Output the [X, Y] coordinate of the center of the cell containing the given text.  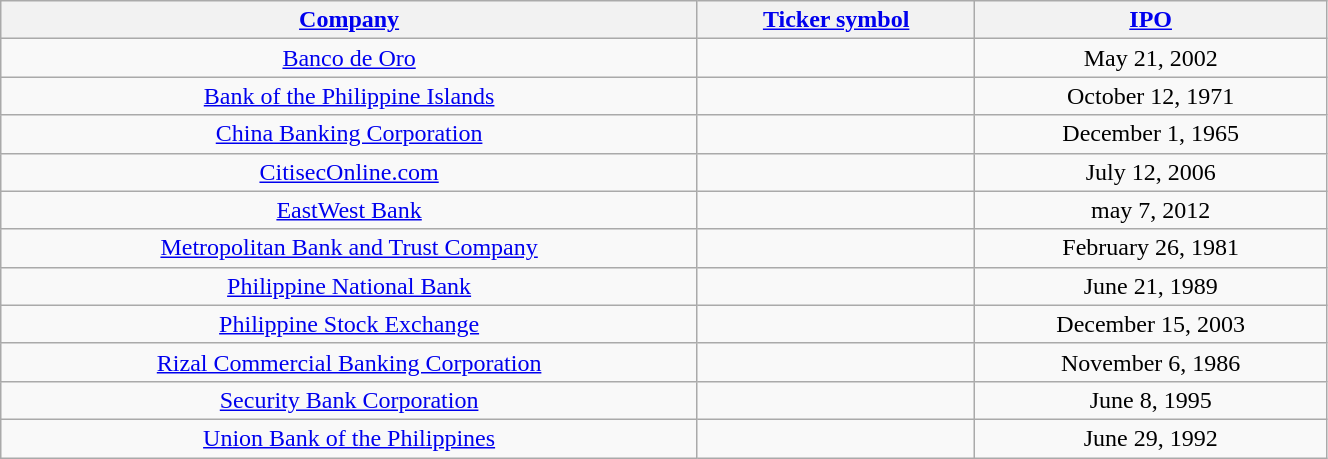
Ticker symbol [836, 20]
June 8, 1995 [1151, 400]
November 6, 1986 [1151, 362]
June 21, 1989 [1151, 286]
February 26, 1981 [1151, 248]
Philippine Stock Exchange [350, 324]
October 12, 1971 [1151, 96]
Bank of the Philippine Islands [350, 96]
Company [350, 20]
CitisecOnline.com [350, 172]
July 12, 2006 [1151, 172]
Philippine National Bank [350, 286]
China Banking Corporation [350, 134]
may 7, 2012 [1151, 210]
IPO [1151, 20]
Union Bank of the Philippines [350, 438]
May 21, 2002 [1151, 58]
Banco de Oro [350, 58]
December 15, 2003 [1151, 324]
June 29, 1992 [1151, 438]
Metropolitan Bank and Trust Company [350, 248]
Security Bank Corporation [350, 400]
December 1, 1965 [1151, 134]
EastWest Bank [350, 210]
Rizal Commercial Banking Corporation [350, 362]
